Determine the (x, y) coordinate at the center of the cell enclosing the given text.  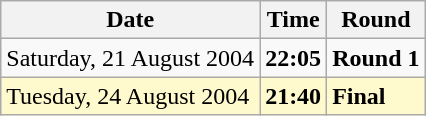
Round (376, 20)
22:05 (294, 58)
Saturday, 21 August 2004 (130, 58)
Date (130, 20)
Round 1 (376, 58)
Tuesday, 24 August 2004 (130, 96)
Final (376, 96)
21:40 (294, 96)
Time (294, 20)
